Locate the cell with the specified text and output its [x, y] center coordinate. 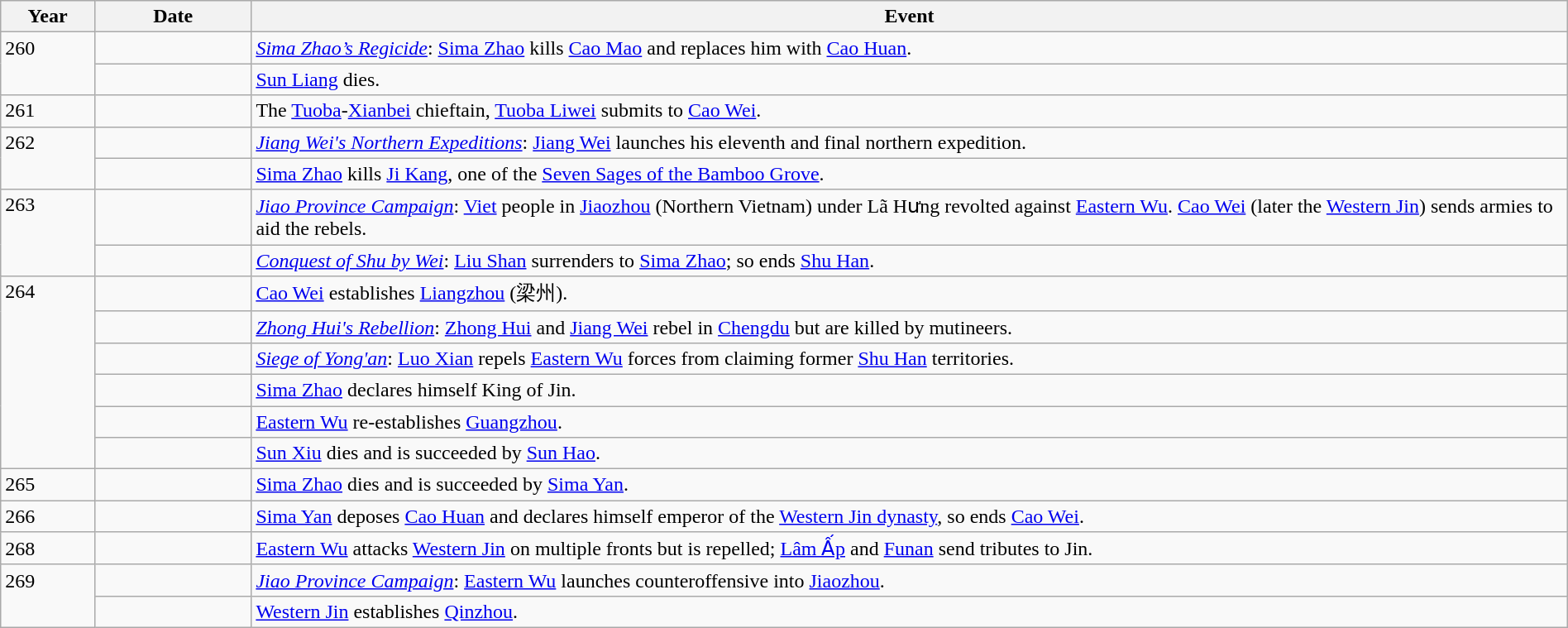
269 [48, 596]
265 [48, 485]
Sun Xiu dies and is succeeded by Sun Hao. [910, 453]
263 [48, 233]
Event [910, 17]
Date [172, 17]
Sima Zhao dies and is succeeded by Sima Yan. [910, 485]
260 [48, 64]
266 [48, 516]
Eastern Wu attacks Western Jin on multiple fronts but is repelled; Lâm Ấp and Funan send tributes to Jin. [910, 549]
268 [48, 549]
Eastern Wu re-establishes Guangzhou. [910, 421]
Siege of Yong'an: Luo Xian repels Eastern Wu forces from claiming former Shu Han territories. [910, 358]
261 [48, 111]
Year [48, 17]
Sima Zhao declares himself King of Jin. [910, 390]
Jiao Province Campaign: Eastern Wu launches counteroffensive into Jiaozhou. [910, 580]
The Tuoba-Xianbei chieftain, Tuoba Liwei submits to Cao Wei. [910, 111]
Sun Liang dies. [910, 79]
Sima Zhao’s Regicide: Sima Zhao kills Cao Mao and replaces him with Cao Huan. [910, 48]
Sima Zhao kills Ji Kang, one of the Seven Sages of the Bamboo Grove. [910, 174]
Jiang Wei's Northern Expeditions: Jiang Wei launches his eleventh and final northern expedition. [910, 142]
Zhong Hui's Rebellion: Zhong Hui and Jiang Wei rebel in Chengdu but are killed by mutineers. [910, 327]
262 [48, 158]
264 [48, 372]
Western Jin establishes Qinzhou. [910, 611]
Cao Wei establishes Liangzhou (梁州). [910, 295]
Conquest of Shu by Wei: Liu Shan surrenders to Sima Zhao; so ends Shu Han. [910, 261]
Sima Yan deposes Cao Huan and declares himself emperor of the Western Jin dynasty, so ends Cao Wei. [910, 516]
